Pinpoint the cell where the given text exists, returning its [x, y] midpoint coordinate. 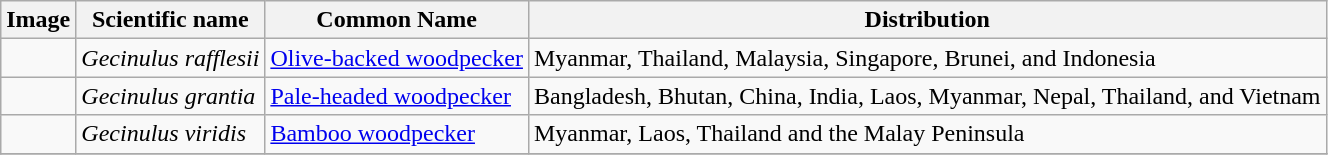
Gecinulus viridis [170, 134]
Pale-headed woodpecker [397, 96]
Common Name [397, 20]
Olive-backed woodpecker [397, 58]
Scientific name [170, 20]
Bangladesh, Bhutan, China, India, Laos, Myanmar, Nepal, Thailand, and Vietnam [927, 96]
Image [38, 20]
Myanmar, Thailand, Malaysia, Singapore, Brunei, and Indonesia [927, 58]
Myanmar, Laos, Thailand and the Malay Peninsula [927, 134]
Distribution [927, 20]
Bamboo woodpecker [397, 134]
Gecinulus rafflesii [170, 58]
Gecinulus grantia [170, 96]
